Determine the [x, y] coordinate at the center of the cell enclosing the given text.  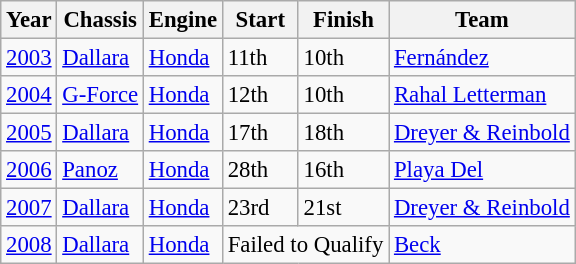
2007 [29, 208]
11th [260, 58]
Rahal Letterman [482, 95]
2008 [29, 245]
Start [260, 20]
Chassis [100, 20]
17th [260, 133]
Engine [182, 20]
Panoz [100, 170]
Team [482, 20]
23rd [260, 208]
28th [260, 170]
2005 [29, 133]
16th [343, 170]
18th [343, 133]
2006 [29, 170]
Year [29, 20]
21st [343, 208]
Beck [482, 245]
Finish [343, 20]
12th [260, 95]
G-Force [100, 95]
Failed to Qualify [305, 245]
2003 [29, 58]
2004 [29, 95]
Fernández [482, 58]
Playa Del [482, 170]
